Extract the [x, y] coordinate from the center of the cell holding the provided text.  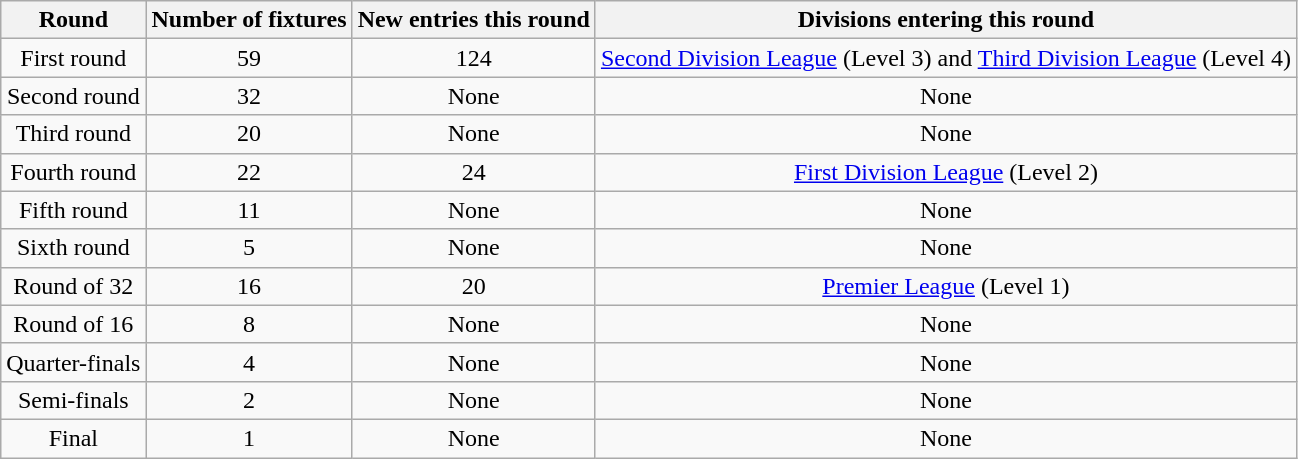
First round [74, 58]
Third round [74, 134]
Round of 32 [74, 286]
Second round [74, 96]
5 [249, 248]
8 [249, 324]
Fourth round [74, 172]
11 [249, 210]
New entries this round [474, 20]
16 [249, 286]
Divisions entering this round [946, 20]
Round of 16 [74, 324]
1 [249, 438]
Premier League (Level 1) [946, 286]
32 [249, 96]
2 [249, 400]
Final [74, 438]
124 [474, 58]
24 [474, 172]
Semi-finals [74, 400]
First Division League (Level 2) [946, 172]
22 [249, 172]
Quarter-finals [74, 362]
Number of fixtures [249, 20]
Fifth round [74, 210]
Round [74, 20]
59 [249, 58]
Sixth round [74, 248]
4 [249, 362]
Second Division League (Level 3) and Third Division League (Level 4) [946, 58]
